Pinpoint the cell where the given text exists, returning its [X, Y] midpoint coordinate. 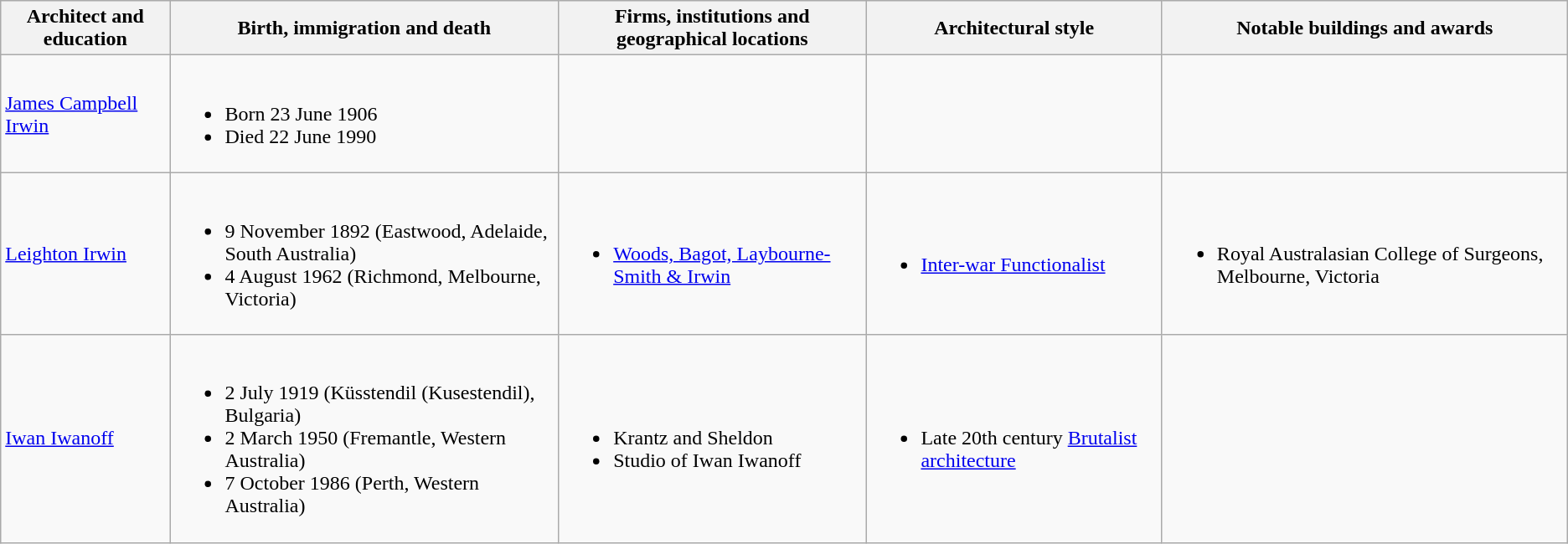
Notable buildings and awards [1364, 28]
Krantz and SheldonStudio of Iwan Iwanoff [712, 439]
Woods, Bagot, Laybourne-Smith & Irwin [712, 254]
Born 23 June 1906Died 22 June 1990 [364, 114]
9 November 1892 (Eastwood, Adelaide, South Australia)4 August 1962 (Richmond, Melbourne, Victoria) [364, 254]
James Campbell Irwin [85, 114]
Inter-war Functionalist [1014, 254]
Birth, immigration and death [364, 28]
Leighton Irwin [85, 254]
Architect and education [85, 28]
Firms, institutions and geographical locations [712, 28]
Iwan Iwanoff [85, 439]
Late 20th century Brutalist architecture [1014, 439]
Royal Australasian College of Surgeons, Melbourne, Victoria [1364, 254]
Architectural style [1014, 28]
2 July 1919 (Küsstendil (Kusestendil), Bulgaria)2 March 1950 (Fremantle, Western Australia)7 October 1986 (Perth, Western Australia) [364, 439]
